From the cell containing the given text, extract its center point as (x, y) coordinate. 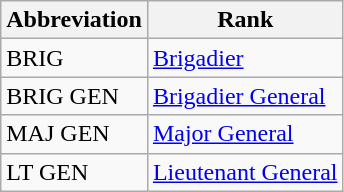
Rank (245, 20)
BRIG (74, 58)
Brigadier (245, 58)
MAJ GEN (74, 134)
Lieutenant General (245, 172)
LT GEN (74, 172)
Abbreviation (74, 20)
BRIG GEN (74, 96)
Major General (245, 134)
Brigadier General (245, 96)
